Capture the cell that displays the provided text and extract its (X, Y) central coordinate. 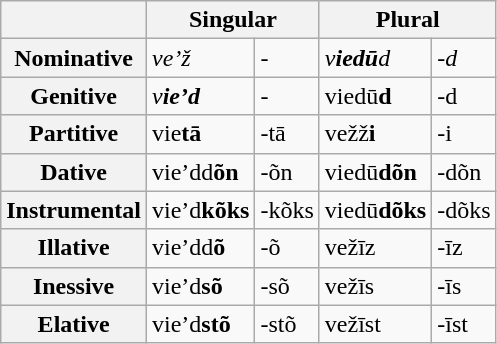
vežži (375, 134)
-īz (464, 248)
-õ (287, 248)
vie’dstõ (200, 324)
Plural (408, 20)
-stõ (287, 324)
-õn (287, 172)
-kõks (287, 210)
vie’dkõks (200, 210)
ve’ž (200, 58)
vie’d (200, 96)
Instrumental (74, 210)
Dative (74, 172)
vežīz (375, 248)
-i (464, 134)
-īs (464, 286)
Illative (74, 248)
Partitive (74, 134)
vie’ddõn (200, 172)
vietā (200, 134)
vie’dsõ (200, 286)
vežīs (375, 286)
Genitive (74, 96)
-īst (464, 324)
Elative (74, 324)
-sõ (287, 286)
viedūdõn (375, 172)
vežīst (375, 324)
-dõn (464, 172)
-dõks (464, 210)
Nominative (74, 58)
Singular (232, 20)
viedūdõks (375, 210)
Inessive (74, 286)
vie’ddõ (200, 248)
-tā (287, 134)
